Output the [x, y] coordinate of the center of the cell containing the given text.  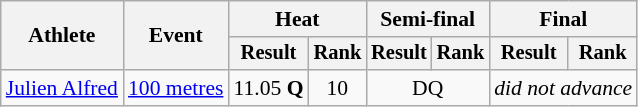
Julien Alfred [62, 88]
11.05 Q [268, 88]
Semi-final [428, 19]
Event [176, 36]
DQ [428, 88]
Heat [297, 19]
100 metres [176, 88]
10 [338, 88]
Final [563, 19]
did not advance [563, 88]
Athlete [62, 36]
